Detect which cell encompasses the target text, then output its (X, Y) center coordinate. 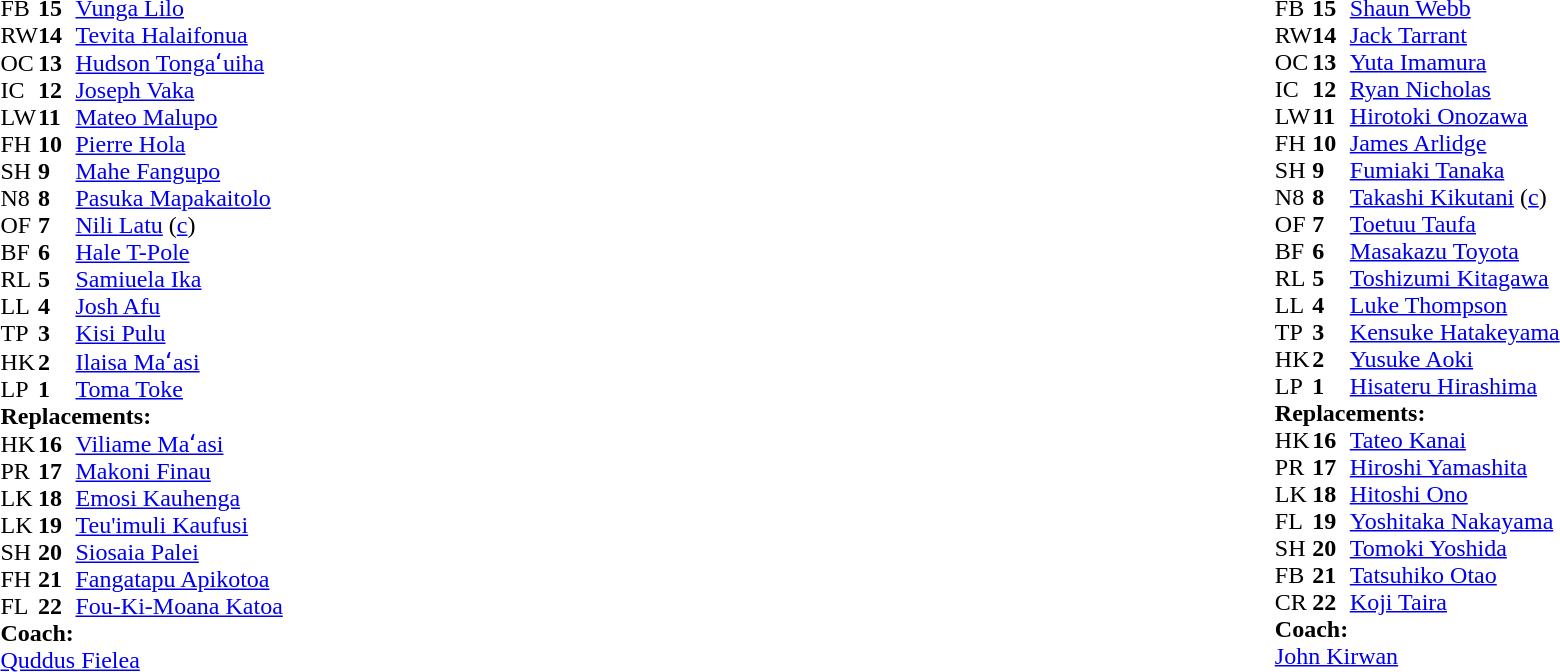
Pierre Hola (180, 144)
Toma Toke (180, 390)
Ilaisa Maʻasi (180, 361)
Hiroshi Yamashita (1455, 468)
Toetuu Taufa (1455, 224)
Pasuka Mapakaitolo (180, 198)
Nili Latu (c) (180, 226)
Joseph Vaka (180, 90)
Kensuke Hatakeyama (1455, 332)
Hirotoki Onozawa (1455, 116)
Hale T-Pole (180, 252)
FB (1294, 576)
Tatsuhiko Otao (1455, 576)
Emosi Kauhenga (180, 498)
Tevita Halaifonua (180, 36)
Fangatapu Apikotoa (180, 580)
Hisateru Hirashima (1455, 386)
Masakazu Toyota (1455, 252)
Tateo Kanai (1455, 440)
Luke Thompson (1455, 306)
Josh Afu (180, 306)
Ryan Nicholas (1455, 90)
CR (1294, 602)
John Kirwan (1418, 656)
Mateo Malupo (180, 118)
Hudson Tongaʻuiha (180, 62)
Takashi Kikutani (c) (1455, 198)
Yusuke Aoki (1455, 360)
Siosaia Palei (180, 552)
Samiuela Ika (180, 280)
Yuta Imamura (1455, 62)
Hitoshi Ono (1455, 494)
James Arlidge (1455, 144)
Koji Taira (1455, 602)
Yoshitaka Nakayama (1455, 522)
Tomoki Yoshida (1455, 548)
Teu'imuli Kaufusi (180, 526)
Fou-Ki-Moana Katoa (180, 606)
Kisi Pulu (180, 334)
Viliame Maʻasi (180, 444)
Jack Tarrant (1455, 36)
Fumiaki Tanaka (1455, 170)
Makoni Finau (180, 472)
Mahe Fangupo (180, 172)
Toshizumi Kitagawa (1455, 278)
